Locate the cell with the specified text and output its (x, y) center coordinate. 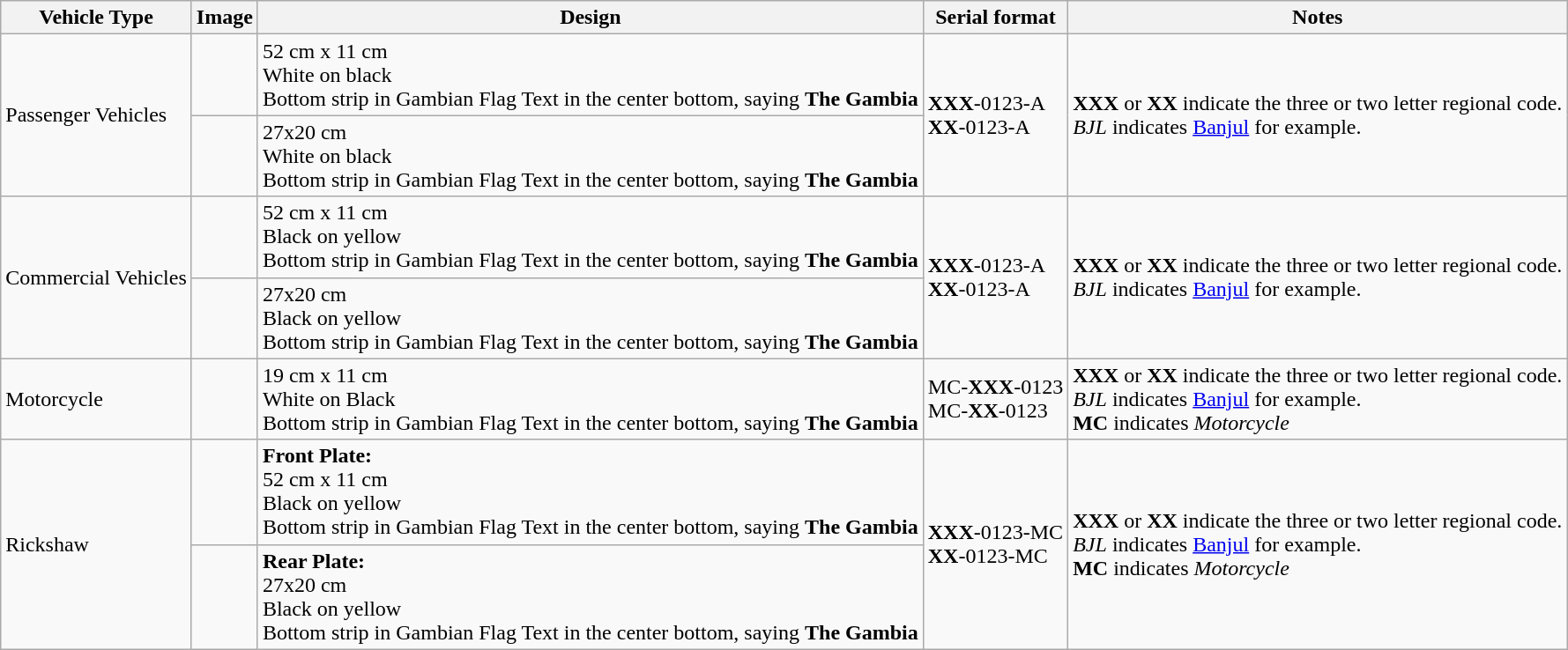
52 cm x 11 cmBlack on yellowBottom strip in Gambian Flag Text in the center bottom, saying The Gambia (591, 237)
52 cm x 11 cmWhite on blackBottom strip in Gambian Flag Text in the center bottom, saying The Gambia (591, 75)
19 cm x 11 cmWhite on BlackBottom strip in Gambian Flag Text in the center bottom, saying The Gambia (591, 399)
27x20 cmWhite on blackBottom strip in Gambian Flag Text in the center bottom, saying The Gambia (591, 156)
Notes (1318, 18)
Passenger Vehicles (97, 115)
Serial format (995, 18)
27x20 cmBlack on yellowBottom strip in Gambian Flag Text in the center bottom, saying The Gambia (591, 318)
Image (224, 18)
Vehicle Type (97, 18)
Motorcycle (97, 399)
Rear Plate:27x20 cmBlack on yellowBottom strip in Gambian Flag Text in the center bottom, saying The Gambia (591, 597)
Commercial Vehicles (97, 277)
Design (591, 18)
Rickshaw (97, 544)
XXX-0123-MCXX-0123-MC (995, 544)
MC-XXX-0123MC-XX-0123 (995, 399)
Front Plate:52 cm x 11 cmBlack on yellowBottom strip in Gambian Flag Text in the center bottom, saying The Gambia (591, 491)
